Determine the (x, y) coordinate at the center of the cell enclosing the given text.  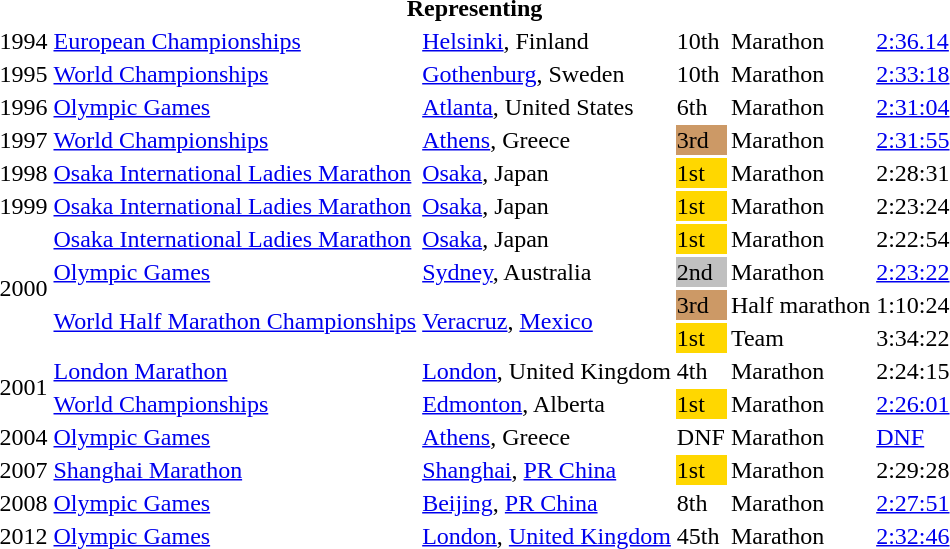
Shanghai Marathon (235, 470)
Half marathon (800, 305)
2nd (700, 272)
Helsinki, Finland (547, 41)
6th (700, 107)
Gothenburg, Sweden (547, 74)
London Marathon (235, 371)
Atlanta, United States (547, 107)
Shanghai, PR China (547, 470)
DNF (700, 437)
4th (700, 371)
Edmonton, Alberta (547, 404)
Sydney, Australia (547, 272)
European Championships (235, 41)
Team (800, 338)
Veracruz, Mexico (547, 322)
8th (700, 503)
Beijing, PR China (547, 503)
London, United Kingdom (547, 371)
World Half Marathon Championships (235, 322)
